Scan for the cell matching the given text and deliver its (x, y) coordinate at center. 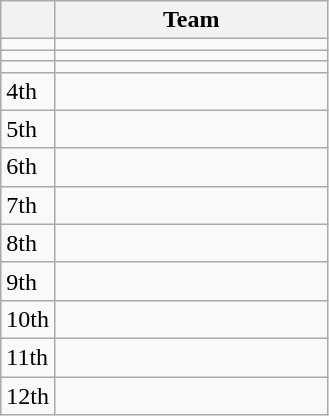
11th (28, 357)
Team (191, 20)
9th (28, 281)
12th (28, 395)
10th (28, 319)
5th (28, 129)
7th (28, 205)
6th (28, 167)
8th (28, 243)
4th (28, 91)
